Provide the [x, y] coordinate of the cell's center where the given text is located.  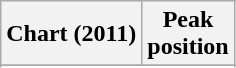
Chart (2011) [72, 34]
Peak position [188, 34]
